From the cell containing the given text, extract its center point as (x, y) coordinate. 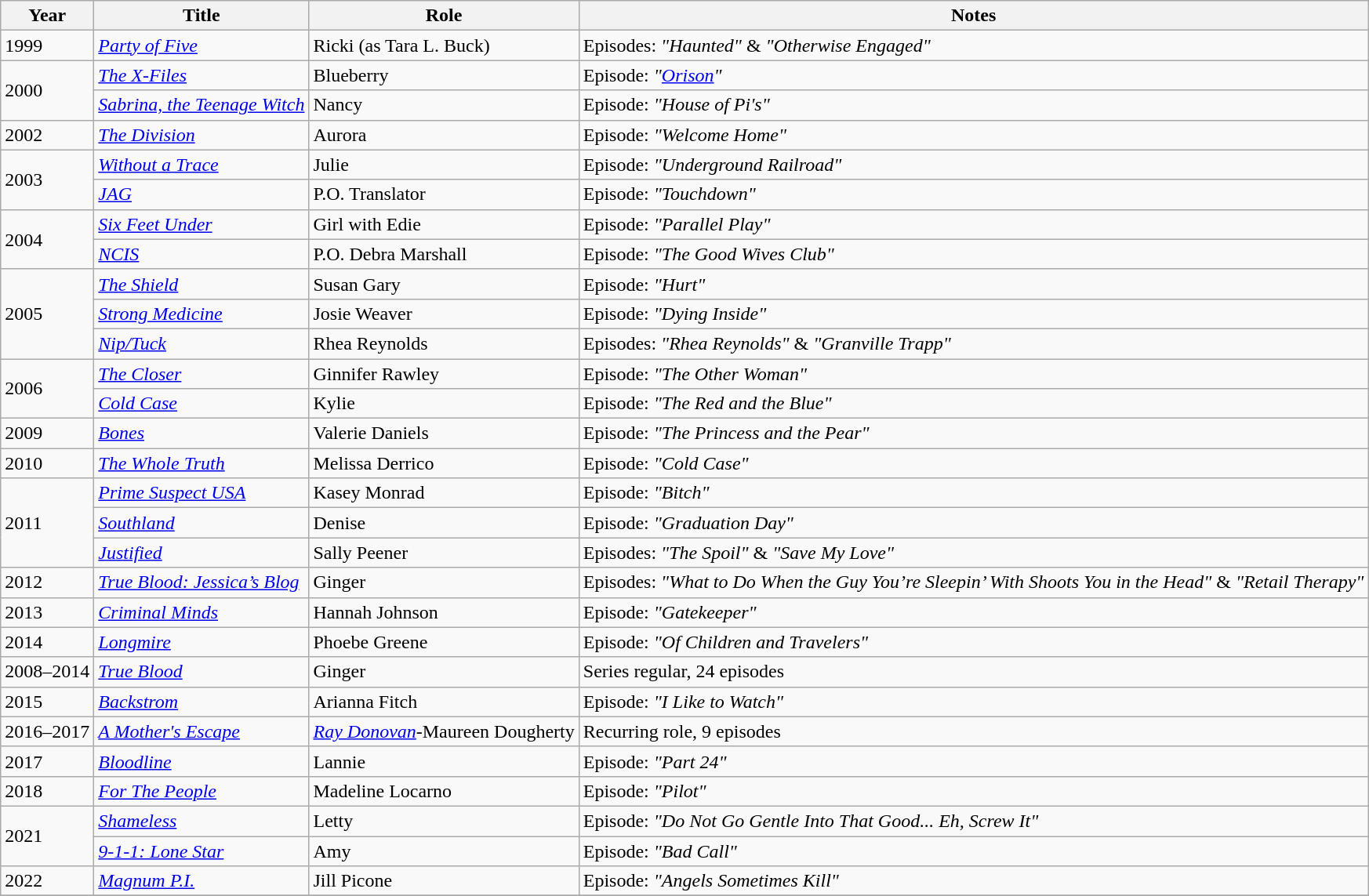
Episode: "Orison" (974, 75)
Sally Peener (444, 553)
Longmire (202, 642)
Ginnifer Rawley (444, 374)
Letty (444, 821)
Sabrina, the Teenage Witch (202, 105)
Episode: "Cold Case" (974, 463)
The Whole Truth (202, 463)
The Shield (202, 284)
Episode: "Graduation Day" (974, 523)
Hannah Johnson (444, 612)
Episodes: "What to Do When the Guy You’re Sleepin’ With Shoots You in the Head" & "Retail Therapy" (974, 582)
Josie Weaver (444, 314)
2005 (47, 314)
P.O. Debra Marshall (444, 254)
2017 (47, 761)
NCIS (202, 254)
Notes (974, 16)
Criminal Minds (202, 612)
Julie (444, 165)
Lannie (444, 761)
2013 (47, 612)
Nip/Tuck (202, 343)
Shameless (202, 821)
Episode: "Bitch" (974, 493)
Episode: "House of Pi's" (974, 105)
2022 (47, 881)
Rhea Reynolds (444, 343)
JAG (202, 194)
Episodes: "Rhea Reynolds" & "Granville Trapp" (974, 343)
Recurring role, 9 episodes (974, 731)
Role (444, 16)
2000 (47, 90)
Episode: "Bad Call" (974, 851)
Amy (444, 851)
Prime Suspect USA (202, 493)
Susan Gary (444, 284)
Without a Trace (202, 165)
Arianna Fitch (444, 702)
Episode: "Part 24" (974, 761)
Episode: "The Princess and the Pear" (974, 433)
2012 (47, 582)
Episode: "Gatekeeper" (974, 612)
9-1-1: Lone Star (202, 851)
2008–2014 (47, 672)
Strong Medicine (202, 314)
2004 (47, 239)
A Mother's Escape (202, 731)
2011 (47, 523)
Episode: "The Other Woman" (974, 374)
Denise (444, 523)
Phoebe Greene (444, 642)
2021 (47, 836)
Episode: "Parallel Play" (974, 224)
Kasey Monrad (444, 493)
Kylie (444, 404)
The Closer (202, 374)
Bloodline (202, 761)
2010 (47, 463)
Nancy (444, 105)
Episode: "Hurt" (974, 284)
Episode: "Angels Sometimes Kill" (974, 881)
Episode: "Of Children and Travelers" (974, 642)
Party of Five (202, 45)
Series regular, 24 episodes (974, 672)
Title (202, 16)
Ricki (as Tara L. Buck) (444, 45)
True Blood: Jessica’s Blog (202, 582)
The X-Files (202, 75)
1999 (47, 45)
Aurora (444, 135)
Bones (202, 433)
Justified (202, 553)
2018 (47, 791)
Episode: "The Red and the Blue" (974, 404)
Episode: "I Like to Watch" (974, 702)
Episodes: "The Spoil" & "Save My Love" (974, 553)
True Blood (202, 672)
P.O. Translator (444, 194)
2003 (47, 180)
Episode: "Underground Railroad" (974, 165)
Episodes: "Haunted" & "Otherwise Engaged" (974, 45)
Valerie Daniels (444, 433)
The Division (202, 135)
Year (47, 16)
2016–2017 (47, 731)
2009 (47, 433)
Magnum P.I. (202, 881)
Jill Picone (444, 881)
Backstrom (202, 702)
Ray Donovan-Maureen Dougherty (444, 731)
Episode: "Dying Inside" (974, 314)
2006 (47, 389)
Six Feet Under (202, 224)
Episode: "Welcome Home" (974, 135)
Girl with Edie (444, 224)
Southland (202, 523)
Cold Case (202, 404)
2002 (47, 135)
For The People (202, 791)
2014 (47, 642)
Episode: "The Good Wives Club" (974, 254)
Episode: "Touchdown" (974, 194)
Episode: "Pilot" (974, 791)
Episode: "Do Not Go Gentle Into That Good... Eh, Screw It" (974, 821)
Melissa Derrico (444, 463)
Blueberry (444, 75)
Madeline Locarno (444, 791)
2015 (47, 702)
